Extract the (x, y) coordinate from the center of the cell holding the provided text.  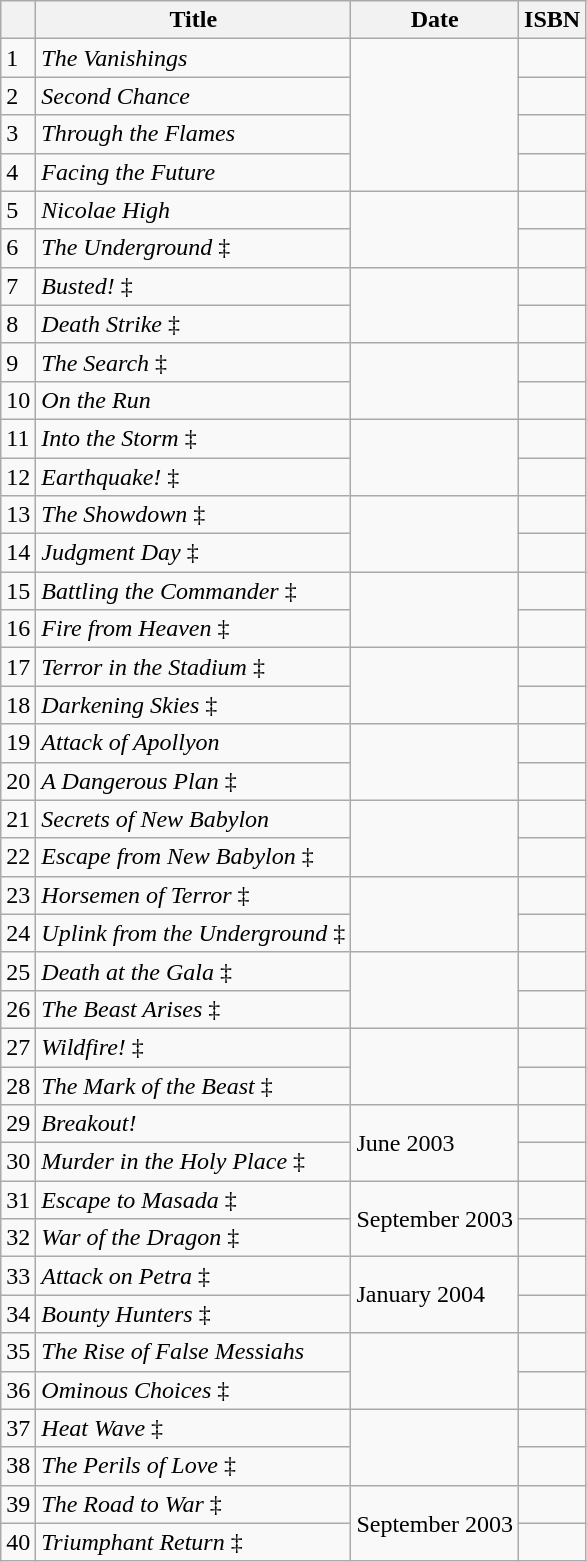
On the Run (194, 400)
The Showdown ‡ (194, 515)
12 (18, 477)
32 (18, 1238)
Through the Flames (194, 134)
10 (18, 400)
Ominous Choices ‡ (194, 1390)
Escape to Masada ‡ (194, 1200)
19 (18, 743)
The Search ‡ (194, 362)
38 (18, 1466)
Attack on Petra ‡ (194, 1276)
Second Chance (194, 96)
Into the Storm ‡ (194, 438)
Heat Wave ‡ (194, 1428)
28 (18, 1085)
A Dangerous Plan ‡ (194, 781)
8 (18, 324)
35 (18, 1352)
June 2003 (435, 1143)
Breakout! (194, 1124)
Darkening Skies ‡ (194, 705)
Horsemen of Terror ‡ (194, 895)
18 (18, 705)
5 (18, 210)
Date (435, 20)
33 (18, 1276)
9 (18, 362)
The Beast Arises ‡ (194, 1009)
31 (18, 1200)
39 (18, 1504)
Murder in the Holy Place ‡ (194, 1162)
Facing the Future (194, 172)
1 (18, 58)
January 2004 (435, 1295)
Death at the Gala ‡ (194, 971)
The Underground ‡ (194, 248)
Uplink from the Underground ‡ (194, 933)
The Mark of the Beast ‡ (194, 1085)
Terror in the Stadium ‡ (194, 667)
40 (18, 1542)
29 (18, 1124)
37 (18, 1428)
22 (18, 857)
4 (18, 172)
The Road to War ‡ (194, 1504)
27 (18, 1047)
Bounty Hunters ‡ (194, 1314)
17 (18, 667)
War of the Dragon ‡ (194, 1238)
30 (18, 1162)
7 (18, 286)
14 (18, 553)
Secrets of New Babylon (194, 819)
Fire from Heaven ‡ (194, 629)
6 (18, 248)
The Vanishings (194, 58)
The Perils of Love ‡ (194, 1466)
The Rise of False Messiahs (194, 1352)
15 (18, 591)
3 (18, 134)
11 (18, 438)
25 (18, 971)
16 (18, 629)
34 (18, 1314)
26 (18, 1009)
Escape from New Babylon ‡ (194, 857)
24 (18, 933)
2 (18, 96)
Battling the Commander ‡ (194, 591)
Judgment Day ‡ (194, 553)
13 (18, 515)
36 (18, 1390)
Earthquake! ‡ (194, 477)
23 (18, 895)
20 (18, 781)
Busted! ‡ (194, 286)
21 (18, 819)
Nicolae High (194, 210)
Wildfire! ‡ (194, 1047)
Attack of Apollyon (194, 743)
Title (194, 20)
ISBN (552, 20)
Triumphant Return ‡ (194, 1542)
Death Strike ‡ (194, 324)
